Detect which cell encompasses the target text, then output its [x, y] center coordinate. 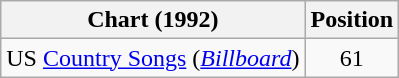
Position [352, 20]
US Country Songs (Billboard) [153, 58]
61 [352, 58]
Chart (1992) [153, 20]
